Output the (x, y) coordinate of the center of the cell containing the given text.  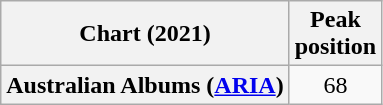
68 (335, 85)
Peakposition (335, 34)
Chart (2021) (145, 34)
Australian Albums (ARIA) (145, 85)
